Determine the [X, Y] coordinate at the center of the cell enclosing the given text.  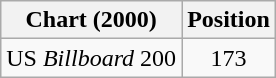
Position [229, 20]
Chart (2000) [92, 20]
173 [229, 58]
US Billboard 200 [92, 58]
